Locate the cell with the specified text and output its (X, Y) center coordinate. 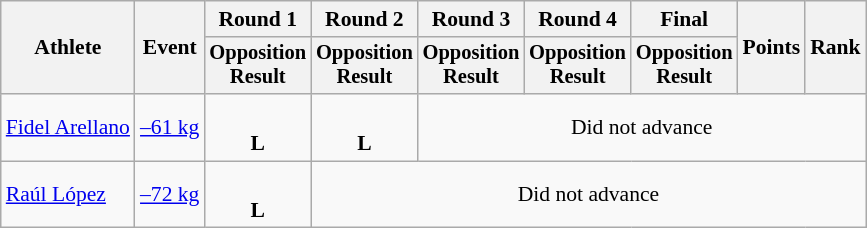
Athlete (68, 48)
–72 kg (170, 194)
Final (684, 19)
Round 1 (258, 19)
–61 kg (170, 128)
Round 4 (578, 19)
Round 3 (472, 19)
Round 2 (364, 19)
Event (170, 48)
Rank (836, 48)
Raúl López (68, 194)
Points (771, 48)
Fidel Arellano (68, 128)
